Determine the (X, Y) coordinate at the center of the cell enclosing the given text.  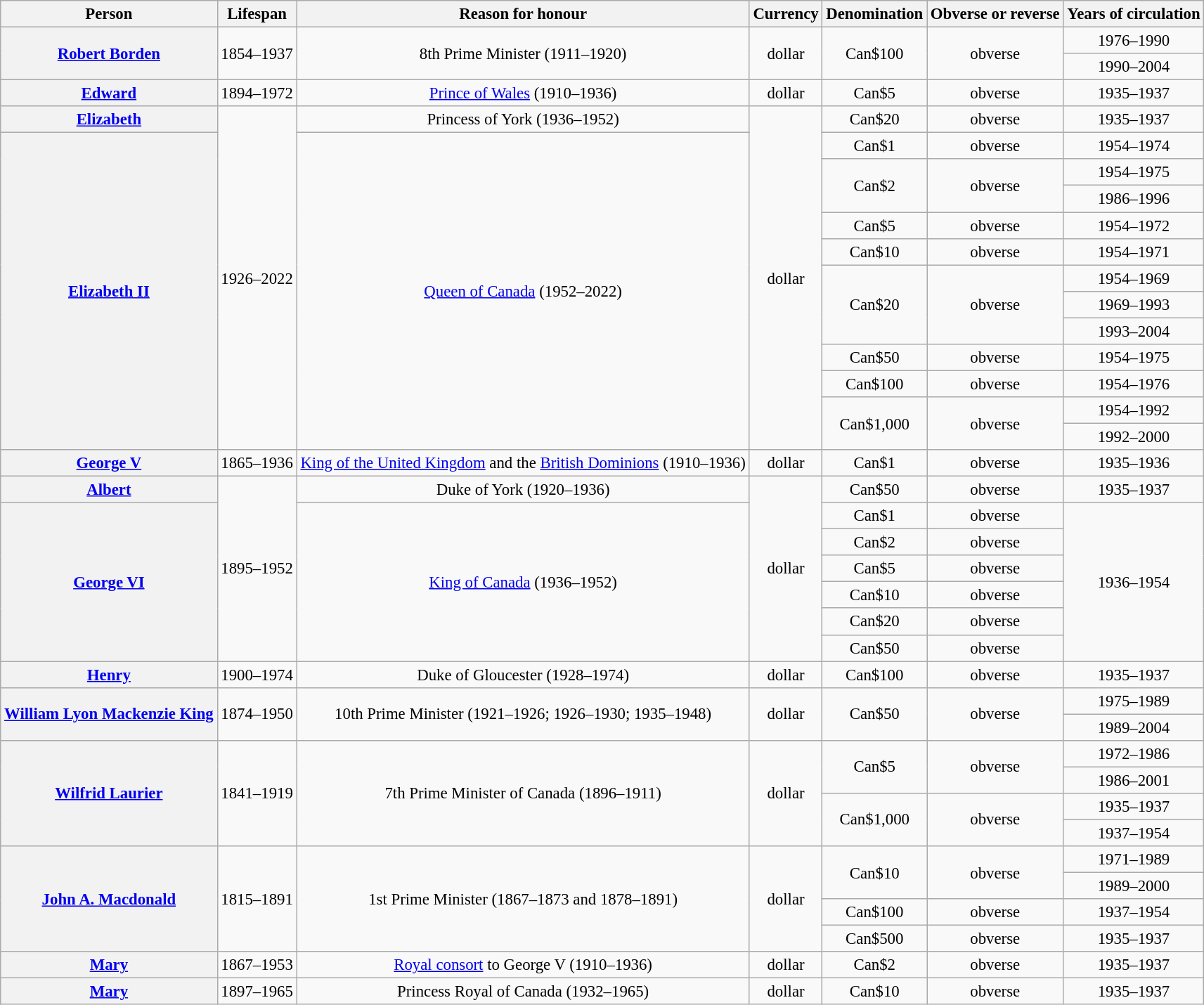
1986–2001 (1134, 780)
George VI (109, 582)
Obverse or reverse (995, 14)
1976–1990 (1134, 41)
Elizabeth II (109, 291)
1954–1976 (1134, 384)
Princess of York (1936–1952) (523, 119)
Currency (786, 14)
1972–1986 (1134, 754)
1865–1936 (257, 463)
1895–1952 (257, 569)
Duke of Gloucester (1928–1974) (523, 675)
1900–1974 (257, 675)
7th Prime Minister of Canada (1896–1911) (523, 793)
1st Prime Minister (1867–1873 and 1878–1891) (523, 899)
1986–1996 (1134, 199)
1935–1936 (1134, 463)
1990–2004 (1134, 67)
1867–1953 (257, 965)
1971–1989 (1134, 860)
1975–1989 (1134, 701)
Albert (109, 490)
Denomination (874, 14)
William Lyon Mackenzie King (109, 714)
10th Prime Minister (1921–1926; 1926–1930; 1935–1948) (523, 714)
1954–1969 (1134, 278)
Princess Royal of Canada (1932–1965) (523, 992)
1926–2022 (257, 278)
Duke of York (1920–1936) (523, 490)
1936–1954 (1134, 582)
Prince of Wales (1910–1936) (523, 93)
Reason for honour (523, 14)
1989–2004 (1134, 727)
Robert Borden (109, 53)
1897–1965 (257, 992)
1954–1972 (1134, 226)
1815–1891 (257, 899)
1969–1993 (1134, 304)
George V (109, 463)
King of Canada (1936–1952) (523, 582)
1854–1937 (257, 53)
King of the United Kingdom and the British Dominions (1910–1936) (523, 463)
Elizabeth (109, 119)
Can$500 (874, 939)
Years of circulation (1134, 14)
1954–1971 (1134, 252)
1894–1972 (257, 93)
1841–1919 (257, 793)
Queen of Canada (1952–2022) (523, 291)
1989–2000 (1134, 886)
Lifespan (257, 14)
John A. Macdonald (109, 899)
Royal consort to George V (1910–1936) (523, 965)
1993–2004 (1134, 331)
1954–1974 (1134, 146)
1874–1950 (257, 714)
Edward (109, 93)
Person (109, 14)
1954–1992 (1134, 410)
Wilfrid Laurier (109, 793)
1992–2000 (1134, 436)
8th Prime Minister (1911–1920) (523, 53)
Henry (109, 675)
